Extract the [x, y] coordinate from the center of the cell holding the provided text.  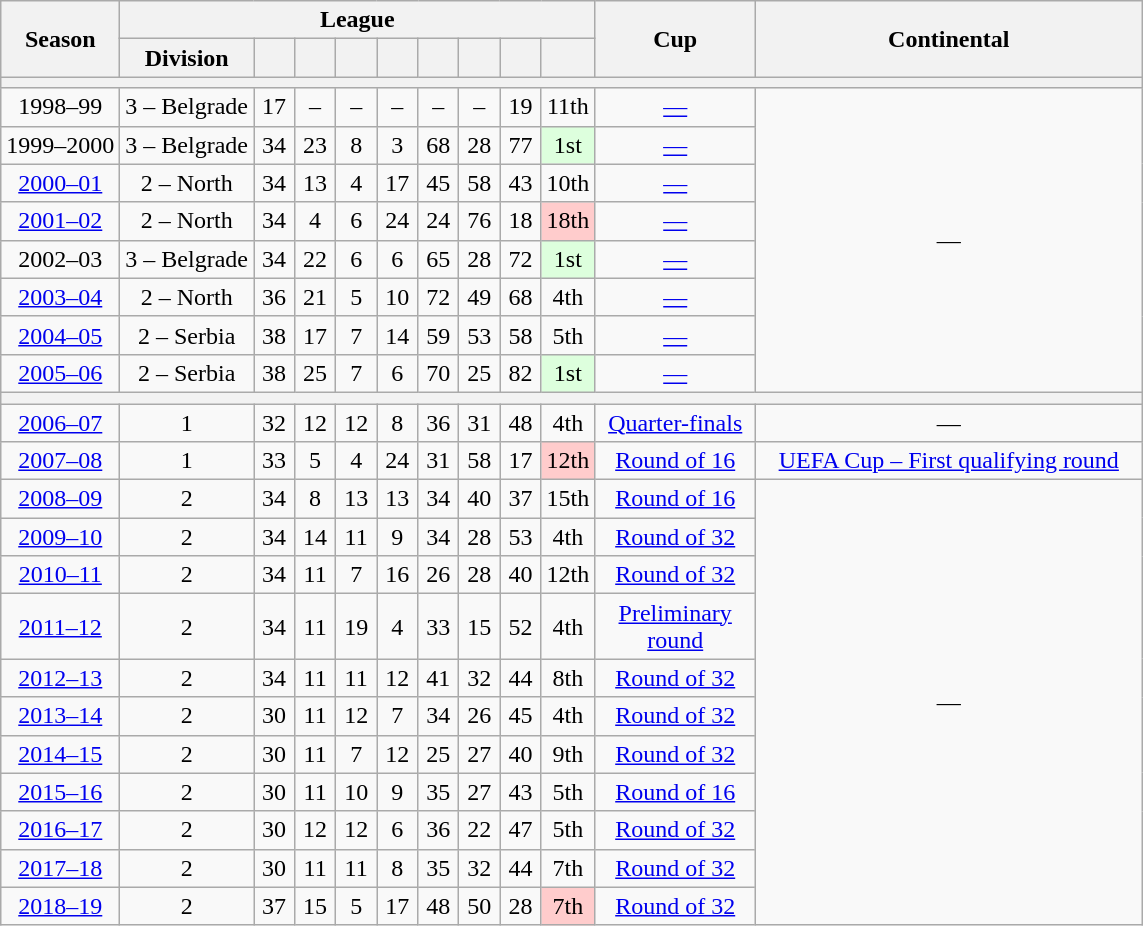
47 [520, 830]
UEFA Cup – First qualifying round [949, 461]
2013–14 [60, 716]
2000–01 [60, 183]
82 [520, 373]
League [358, 20]
2016–17 [60, 830]
18th [568, 221]
2012–13 [60, 678]
2008–09 [60, 499]
16 [398, 575]
2010–11 [60, 575]
18 [520, 221]
11th [568, 107]
49 [480, 297]
9th [568, 754]
2006–07 [60, 423]
2007–08 [60, 461]
2002–03 [60, 259]
50 [480, 906]
Cup [676, 39]
Season [60, 39]
2004–05 [60, 335]
1998–99 [60, 107]
41 [438, 678]
65 [438, 259]
2014–15 [60, 754]
23 [316, 145]
10th [568, 183]
21 [316, 297]
1999–2000 [60, 145]
2011–12 [60, 626]
2015–16 [60, 792]
Continental [949, 39]
2005–06 [60, 373]
59 [438, 335]
8th [568, 678]
2003–04 [60, 297]
2017–18 [60, 868]
Preliminary round [676, 626]
Division [187, 58]
3 [398, 145]
2018–19 [60, 906]
2001–02 [60, 221]
76 [480, 221]
15th [568, 499]
2009–10 [60, 537]
77 [520, 145]
52 [520, 626]
70 [438, 373]
Quarter-finals [676, 423]
